Output the (x, y) coordinate of the center of the cell containing the given text.  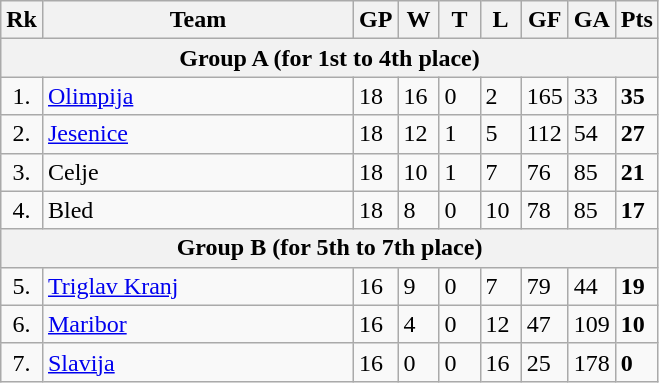
17 (636, 210)
1. (22, 96)
2. (22, 134)
Rk (22, 20)
Team (198, 20)
25 (544, 362)
GF (544, 20)
Bled (198, 210)
78 (544, 210)
178 (592, 362)
Maribor (198, 324)
5. (22, 286)
76 (544, 172)
6. (22, 324)
27 (636, 134)
33 (592, 96)
44 (592, 286)
Olimpija (198, 96)
5 (500, 134)
8 (418, 210)
Group B (for 5th to 7th place) (330, 248)
4. (22, 210)
47 (544, 324)
GP (376, 20)
109 (592, 324)
2 (500, 96)
Pts (636, 20)
9 (418, 286)
4 (418, 324)
54 (592, 134)
19 (636, 286)
Triglav Kranj (198, 286)
35 (636, 96)
112 (544, 134)
W (418, 20)
T (460, 20)
Celje (198, 172)
GA (592, 20)
165 (544, 96)
Jesenice (198, 134)
L (500, 20)
Group A (for 1st to 4th place) (330, 58)
Slavija (198, 362)
3. (22, 172)
7. (22, 362)
21 (636, 172)
79 (544, 286)
